Determine the [X, Y] coordinate at the center of the cell enclosing the given text.  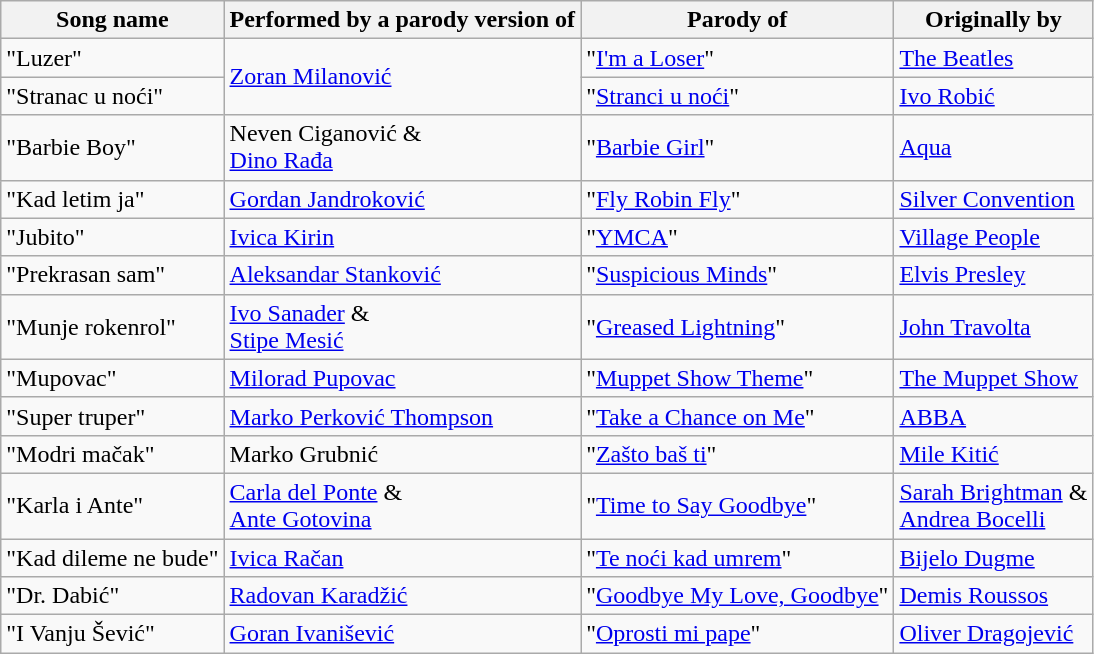
"Greased Lightning" [738, 326]
"Modri mačak" [112, 454]
"Time to Say Goodbye" [738, 506]
"I Vanju Šević" [112, 634]
Goran Ivanišević [402, 634]
"Fly Robin Fly" [738, 199]
Radovan Karadžić [402, 596]
Bijelo Dugme [994, 557]
Village People [994, 237]
"Stranac u noći" [112, 96]
"Munje rokenrol" [112, 326]
Ivo Sanader & Stipe Mesić [402, 326]
Oliver Dragojević [994, 634]
Marko Grubnić [402, 454]
Silver Convention [994, 199]
"I'm a Loser" [738, 58]
Ivica Račan [402, 557]
"YMCA" [738, 237]
"Dr. Dabić" [112, 596]
"Te noći kad umrem" [738, 557]
Demis Roussos [994, 596]
Performed by a parody version of [402, 20]
"Super truper" [112, 416]
"Kad letim ja" [112, 199]
Neven Ciganović & Dino Rađa [402, 148]
"Zašto baš ti" [738, 454]
"Take a Chance on Me" [738, 416]
Elvis Presley [994, 275]
Song name [112, 20]
Carla del Ponte & Ante Gotovina [402, 506]
"Jubito" [112, 237]
"Goodbye My Love, Goodbye" [738, 596]
Aleksandar Stanković [402, 275]
"Karla i Ante" [112, 506]
The Muppet Show [994, 378]
Gordan Jandroković [402, 199]
John Travolta [994, 326]
Mile Kitić [994, 454]
Marko Perković Thompson [402, 416]
Milorad Pupovac [402, 378]
"Prekrasan sam" [112, 275]
Parody of [738, 20]
"Oprosti mi pape" [738, 634]
Sarah Brightman & Andrea Bocelli [994, 506]
ABBA [994, 416]
"Luzer" [112, 58]
Ivica Kirin [402, 237]
"Barbie Girl" [738, 148]
"Stranci u noći" [738, 96]
Ivo Robić [994, 96]
"Mupovac" [112, 378]
The Beatles [994, 58]
Aqua [994, 148]
"Muppet Show Theme" [738, 378]
Originally by [994, 20]
"Barbie Boy" [112, 148]
"Suspicious Minds" [738, 275]
Zoran Milanović [402, 77]
"Kad dileme ne bude" [112, 557]
